Scan for the cell matching the given text and deliver its [X, Y] coordinate at center. 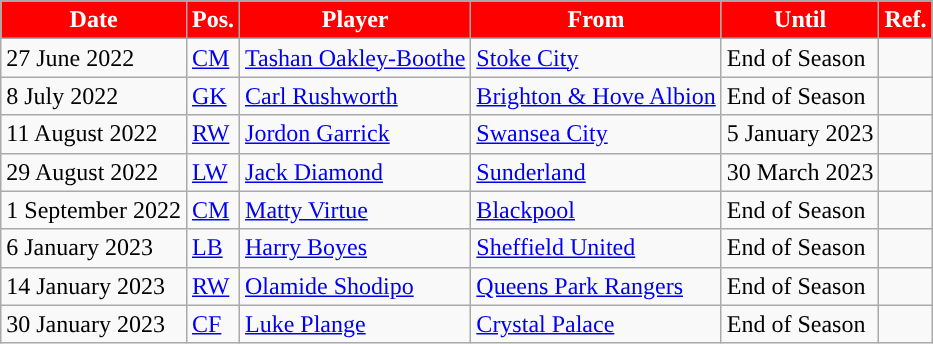
Sheffield United [596, 248]
Matty Virtue [356, 210]
Stoke City [596, 58]
Jordon Garrick [356, 134]
29 August 2022 [94, 172]
Queens Park Rangers [596, 286]
Carl Rushworth [356, 96]
Luke Plange [356, 324]
8 July 2022 [94, 96]
LW [212, 172]
27 June 2022 [94, 58]
GK [212, 96]
Date [94, 20]
Blackpool [596, 210]
Jack Diamond [356, 172]
Sunderland [596, 172]
CF [212, 324]
Brighton & Hove Albion [596, 96]
Crystal Palace [596, 324]
Harry Boyes [356, 248]
11 August 2022 [94, 134]
Olamide Shodipo [356, 286]
5 January 2023 [800, 134]
LB [212, 248]
1 September 2022 [94, 210]
Pos. [212, 20]
30 January 2023 [94, 324]
Player [356, 20]
Ref. [906, 20]
14 January 2023 [94, 286]
From [596, 20]
30 March 2023 [800, 172]
6 January 2023 [94, 248]
Swansea City [596, 134]
Tashan Oakley-Boothe [356, 58]
Until [800, 20]
